Pinpoint the cell where the given text exists, returning its (x, y) midpoint coordinate. 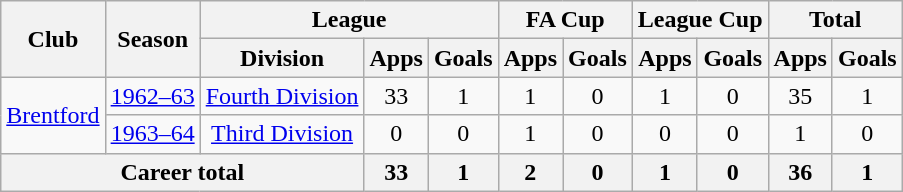
Fourth Division (282, 96)
Club (53, 39)
2 (530, 172)
1962–63 (152, 96)
Brentford (53, 115)
Season (152, 39)
36 (800, 172)
League (349, 20)
FA Cup (565, 20)
35 (800, 96)
League Cup (700, 20)
Total (835, 20)
Third Division (282, 134)
1963–64 (152, 134)
Division (282, 58)
Career total (182, 172)
